Capture the cell that displays the provided text and extract its (X, Y) central coordinate. 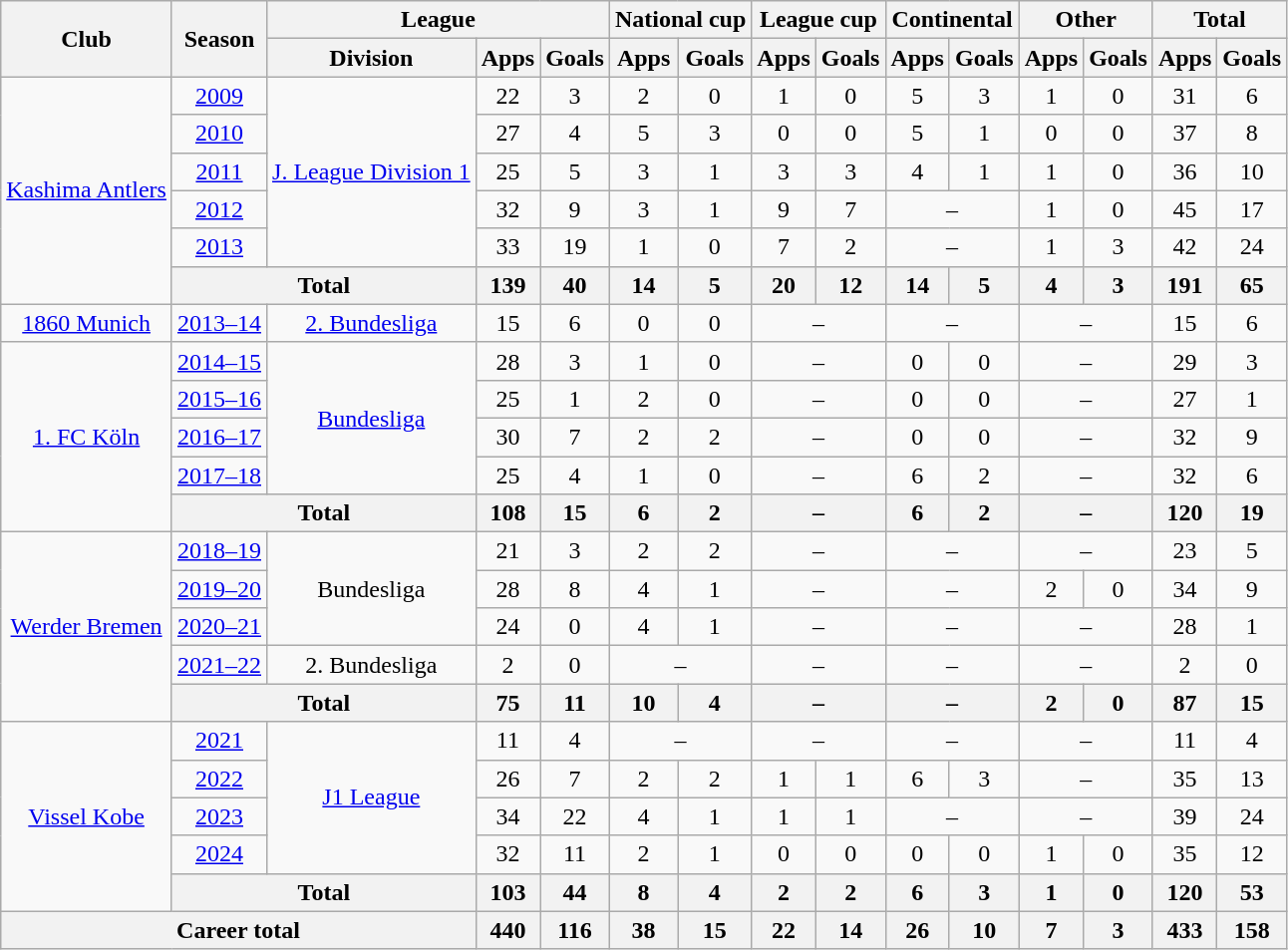
Division (372, 58)
1860 Munich (87, 323)
33 (507, 247)
1. FC Köln (87, 437)
116 (575, 930)
2019–20 (219, 589)
J. League Division 1 (372, 171)
433 (1184, 930)
2017–18 (219, 475)
2020–21 (219, 627)
40 (575, 285)
45 (1184, 209)
103 (507, 892)
National cup (680, 20)
2011 (219, 171)
2023 (219, 816)
2009 (219, 96)
J1 League (372, 797)
Other (1086, 20)
158 (1252, 930)
440 (507, 930)
39 (1184, 816)
Season (219, 39)
2021–22 (219, 665)
Kashima Antlers (87, 190)
37 (1184, 134)
23 (1184, 551)
53 (1252, 892)
29 (1184, 361)
2021 (219, 741)
31 (1184, 96)
13 (1252, 779)
36 (1184, 171)
2013 (219, 247)
Career total (238, 930)
2014–15 (219, 361)
17 (1252, 209)
30 (507, 437)
191 (1184, 285)
75 (507, 703)
108 (507, 513)
2015–16 (219, 399)
87 (1184, 703)
2024 (219, 854)
2013–14 (219, 323)
Continental (952, 20)
League (439, 20)
Werder Bremen (87, 627)
42 (1184, 247)
2018–19 (219, 551)
Club (87, 39)
38 (643, 930)
139 (507, 285)
20 (784, 285)
League cup (818, 20)
21 (507, 551)
Vissel Kobe (87, 816)
65 (1252, 285)
2012 (219, 209)
2022 (219, 779)
2016–17 (219, 437)
44 (575, 892)
2010 (219, 134)
